Extract the [x, y] coordinate from the center of the cell holding the provided text.  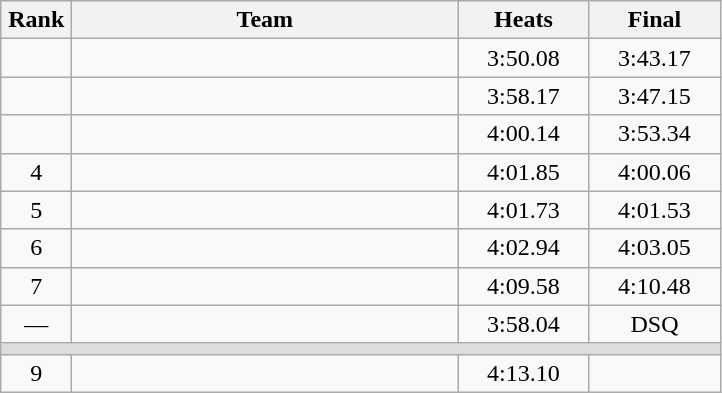
3:43.17 [654, 58]
3:47.15 [654, 96]
5 [36, 210]
3:58.04 [524, 324]
3:58.17 [524, 96]
6 [36, 248]
DSQ [654, 324]
4:02.94 [524, 248]
4 [36, 172]
Rank [36, 20]
4:13.10 [524, 373]
Heats [524, 20]
7 [36, 286]
4:01.53 [654, 210]
4:10.48 [654, 286]
4:00.14 [524, 134]
4:01.85 [524, 172]
3:53.34 [654, 134]
3:50.08 [524, 58]
— [36, 324]
4:01.73 [524, 210]
4:03.05 [654, 248]
Team [265, 20]
Final [654, 20]
9 [36, 373]
4:09.58 [524, 286]
4:00.06 [654, 172]
